Search for the cell housing the specified text and yield its (X, Y) center coordinate. 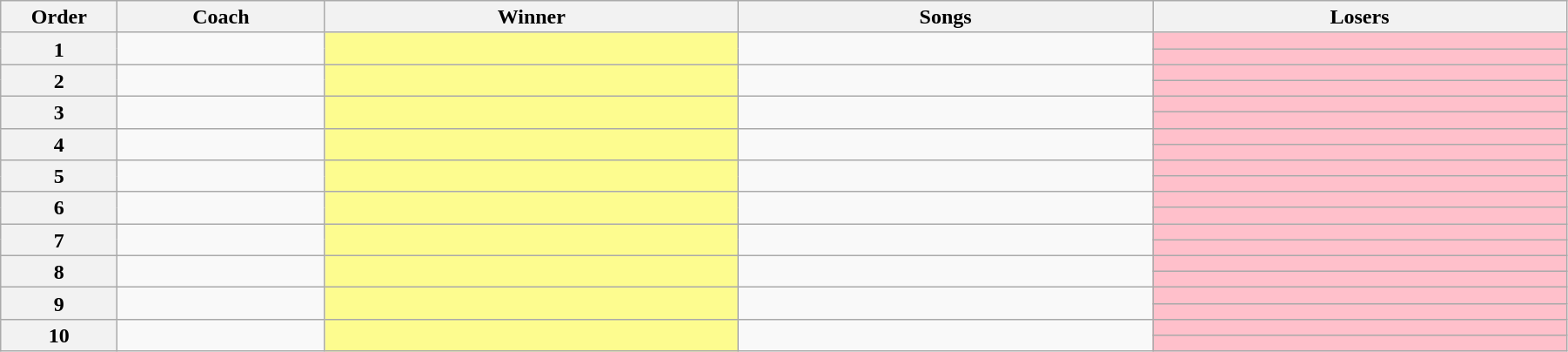
5 (59, 176)
Songs (946, 17)
Coach (221, 17)
Winner (532, 17)
6 (59, 207)
1 (59, 49)
9 (59, 303)
Losers (1360, 17)
8 (59, 272)
2 (59, 80)
7 (59, 240)
10 (59, 335)
4 (59, 145)
Order (59, 17)
3 (59, 112)
